Capture the cell that displays the provided text and extract its [x, y] central coordinate. 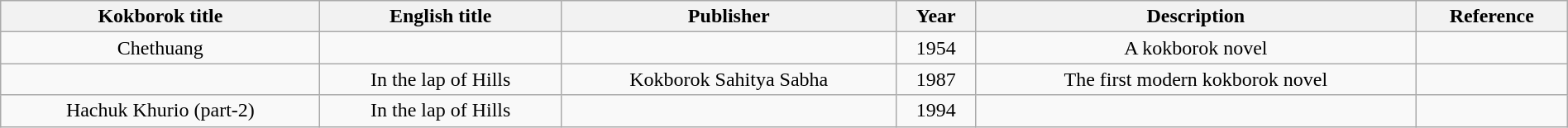
Description [1196, 17]
1954 [936, 48]
1994 [936, 111]
Publisher [729, 17]
Reference [1492, 17]
Kokborok Sahitya Sabha [729, 79]
Chethuang [160, 48]
Year [936, 17]
The first modern kokborok novel [1196, 79]
1987 [936, 79]
Kokborok title [160, 17]
English title [440, 17]
Hachuk Khurio (part-2) [160, 111]
A kokborok novel [1196, 48]
